Output the [x, y] coordinate of the center of the cell containing the given text.  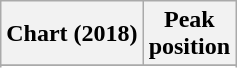
Peak position [189, 34]
Chart (2018) [72, 34]
